Identify which cell holds the provided text, then report its [X, Y] central coordinate. 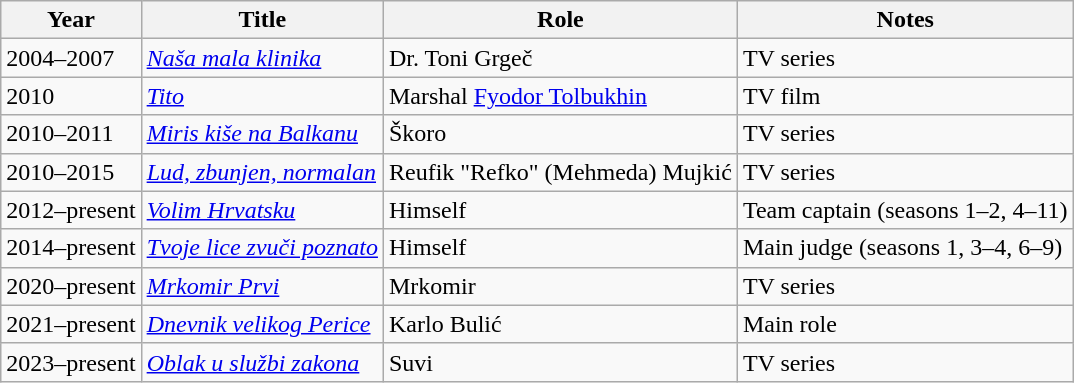
Lud, zbunjen, normalan [262, 172]
Reufik "Refko" (Mehmeda) Mujkić [560, 172]
2010–2015 [71, 172]
Team captain (seasons 1–2, 4–11) [905, 210]
Škoro [560, 134]
Marshal Fyodor Tolbukhin [560, 96]
2020–present [71, 286]
Dnevnik velikog Perice [262, 324]
Main judge (seasons 1, 3–4, 6–9) [905, 248]
2023–present [71, 362]
Notes [905, 20]
2021–present [71, 324]
Volim Hrvatsku [262, 210]
2012–present [71, 210]
Mrkomir Prvi [262, 286]
Mrkomir [560, 286]
2010–2011 [71, 134]
Role [560, 20]
Oblak u službi zakona [262, 362]
Title [262, 20]
Karlo Bulić [560, 324]
2004–2007 [71, 58]
2010 [71, 96]
Tito [262, 96]
TV film [905, 96]
Suvi [560, 362]
Main role [905, 324]
Naša mala klinika [262, 58]
Year [71, 20]
Dr. Toni Grgeč [560, 58]
Miris kiše na Balkanu [262, 134]
2014–present [71, 248]
Tvoje lice zvuči poznato [262, 248]
